Identify which cell holds the provided text, then report its [X, Y] central coordinate. 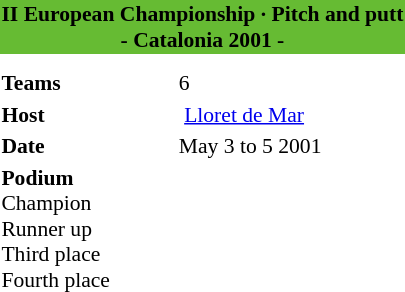
Teams [87, 83]
May 3 to 5 2001 [291, 146]
Date [87, 146]
Host [87, 114]
II European Championship · Pitch and putt- Catalonia 2001 - [202, 27]
6 [291, 83]
Lloret de Mar [291, 114]
